Determine the [x, y] coordinate at the center of the cell enclosing the given text.  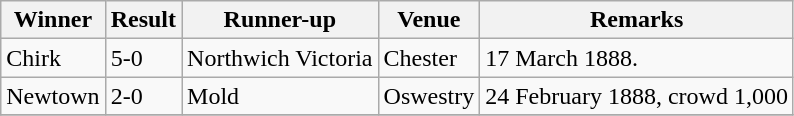
Result [143, 20]
Mold [280, 96]
Runner-up [280, 20]
Chirk [53, 58]
Winner [53, 20]
5-0 [143, 58]
Newtown [53, 96]
Remarks [637, 20]
Chester [429, 58]
24 February 1888, crowd 1,000 [637, 96]
Northwich Victoria [280, 58]
17 March 1888. [637, 58]
Venue [429, 20]
Oswestry [429, 96]
2-0 [143, 96]
